Detect which cell encompasses the target text, then output its [X, Y] center coordinate. 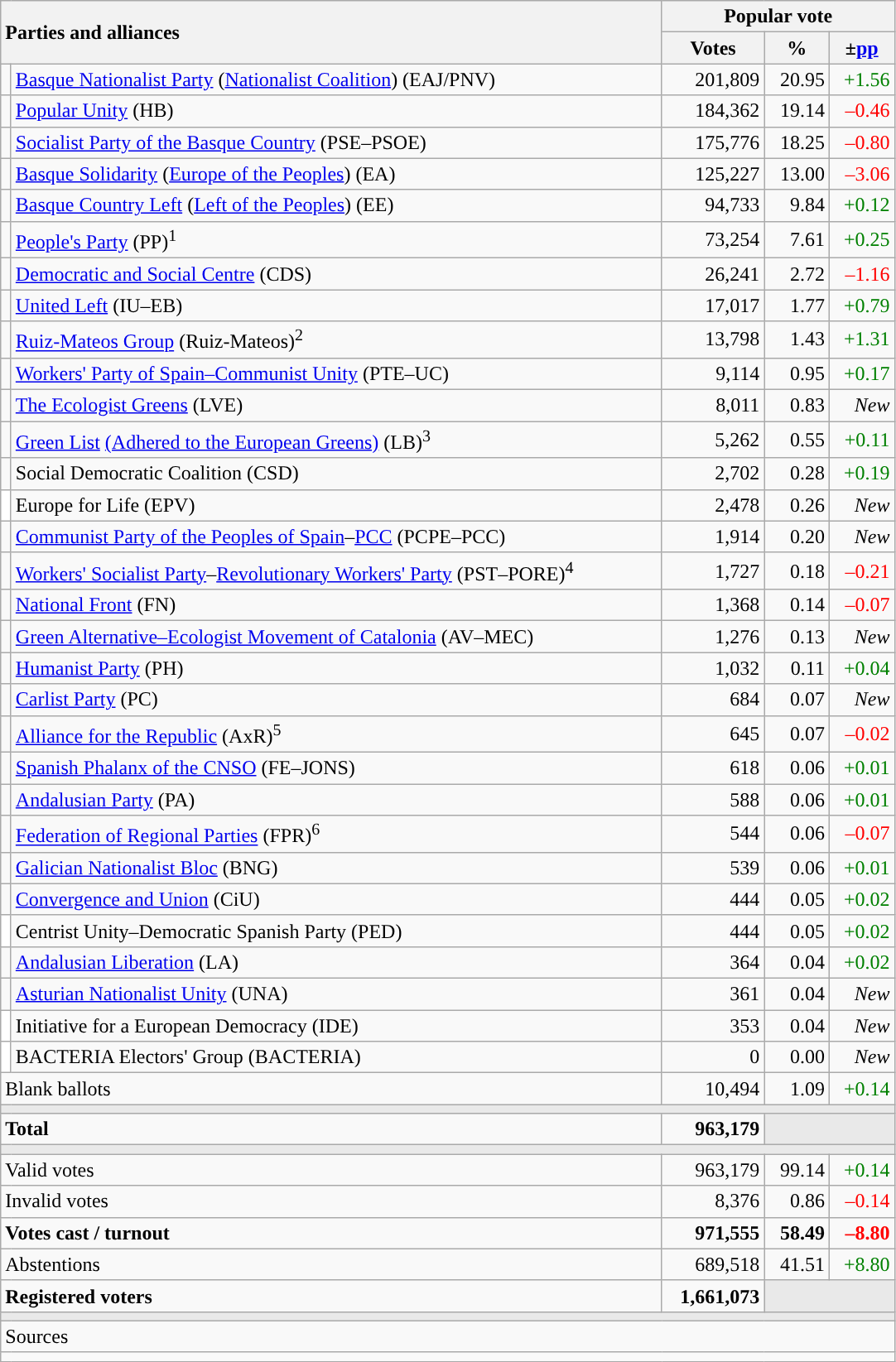
1,368 [713, 605]
0.20 [797, 537]
–0.02 [861, 734]
Blank ballots [331, 1089]
94,733 [713, 205]
% [797, 48]
Communist Party of the Peoples of Spain–PCC (PCPE–PCC) [336, 537]
18.25 [797, 142]
175,776 [713, 142]
–1.16 [861, 274]
Europe for Life (EPV) [336, 505]
5,262 [713, 440]
Ruiz-Mateos Group (Ruiz-Mateos)2 [336, 339]
Popular Unity (HB) [336, 111]
National Front (FN) [336, 605]
Initiative for a European Democracy (IDE) [336, 1026]
0.13 [797, 637]
361 [713, 994]
Socialist Party of the Basque Country (PSE–PSOE) [336, 142]
Federation of Regional Parties (FPR)6 [336, 835]
2,702 [713, 474]
0 [713, 1057]
Carlist Party (PC) [336, 700]
0.14 [797, 605]
±pp [861, 48]
Asturian Nationalist Unity (UNA) [336, 994]
+0.19 [861, 474]
364 [713, 963]
+1.56 [861, 79]
Green List (Adhered to the European Greens) (LB)3 [336, 440]
Sources [447, 1336]
–0.80 [861, 142]
Votes cast / turnout [331, 1233]
Andalusian Liberation (LA) [336, 963]
Green Alternative–Ecologist Movement of Catalonia (AV–MEC) [336, 637]
689,518 [713, 1264]
Workers' Socialist Party–Revolutionary Workers' Party (PST–PORE)4 [336, 571]
1,276 [713, 637]
Galician Nationalist Bloc (BNG) [336, 868]
99.14 [797, 1170]
2.72 [797, 274]
0.11 [797, 668]
684 [713, 700]
41.51 [797, 1264]
Abstentions [331, 1264]
0.86 [797, 1201]
1.43 [797, 339]
+0.79 [861, 306]
201,809 [713, 79]
1,914 [713, 537]
1.09 [797, 1089]
–0.14 [861, 1201]
19.14 [797, 111]
184,362 [713, 111]
13.00 [797, 174]
971,555 [713, 1233]
+0.25 [861, 240]
9.84 [797, 205]
BACTERIA Electors' Group (BACTERIA) [336, 1057]
8,376 [713, 1201]
0.83 [797, 405]
0.26 [797, 505]
17,017 [713, 306]
618 [713, 768]
–0.21 [861, 571]
544 [713, 835]
73,254 [713, 240]
Votes [713, 48]
1.77 [797, 306]
Basque Nationalist Party (Nationalist Coalition) (EAJ/PNV) [336, 79]
9,114 [713, 373]
Basque Solidarity (Europe of the Peoples) (EA) [336, 174]
1,727 [713, 571]
–0.46 [861, 111]
Parties and alliances [331, 32]
1,032 [713, 668]
Total [331, 1129]
Valid votes [331, 1170]
0.00 [797, 1057]
2,478 [713, 505]
Basque Country Left (Left of the Peoples) (EE) [336, 205]
Centrist Unity–Democratic Spanish Party (PED) [336, 931]
People's Party (PP)1 [336, 240]
1,661,073 [713, 1296]
–8.80 [861, 1233]
Registered voters [331, 1296]
The Ecologist Greens (LVE) [336, 405]
+0.04 [861, 668]
125,227 [713, 174]
0.28 [797, 474]
13,798 [713, 339]
645 [713, 734]
+0.11 [861, 440]
7.61 [797, 240]
–3.06 [861, 174]
Humanist Party (PH) [336, 668]
Democratic and Social Centre (CDS) [336, 274]
Andalusian Party (PA) [336, 800]
8,011 [713, 405]
588 [713, 800]
Social Democratic Coalition (CSD) [336, 474]
Alliance for the Republic (AxR)5 [336, 734]
0.18 [797, 571]
Spanish Phalanx of the CNSO (FE–JONS) [336, 768]
+0.17 [861, 373]
0.55 [797, 440]
Workers' Party of Spain–Communist Unity (PTE–UC) [336, 373]
Popular vote [778, 17]
Convergence and Union (CiU) [336, 899]
+0.12 [861, 205]
58.49 [797, 1233]
26,241 [713, 274]
0.95 [797, 373]
+8.80 [861, 1264]
20.95 [797, 79]
United Left (IU–EB) [336, 306]
539 [713, 868]
353 [713, 1026]
+1.31 [861, 339]
10,494 [713, 1089]
Invalid votes [331, 1201]
